Output the [X, Y] coordinate of the center of the cell containing the given text.  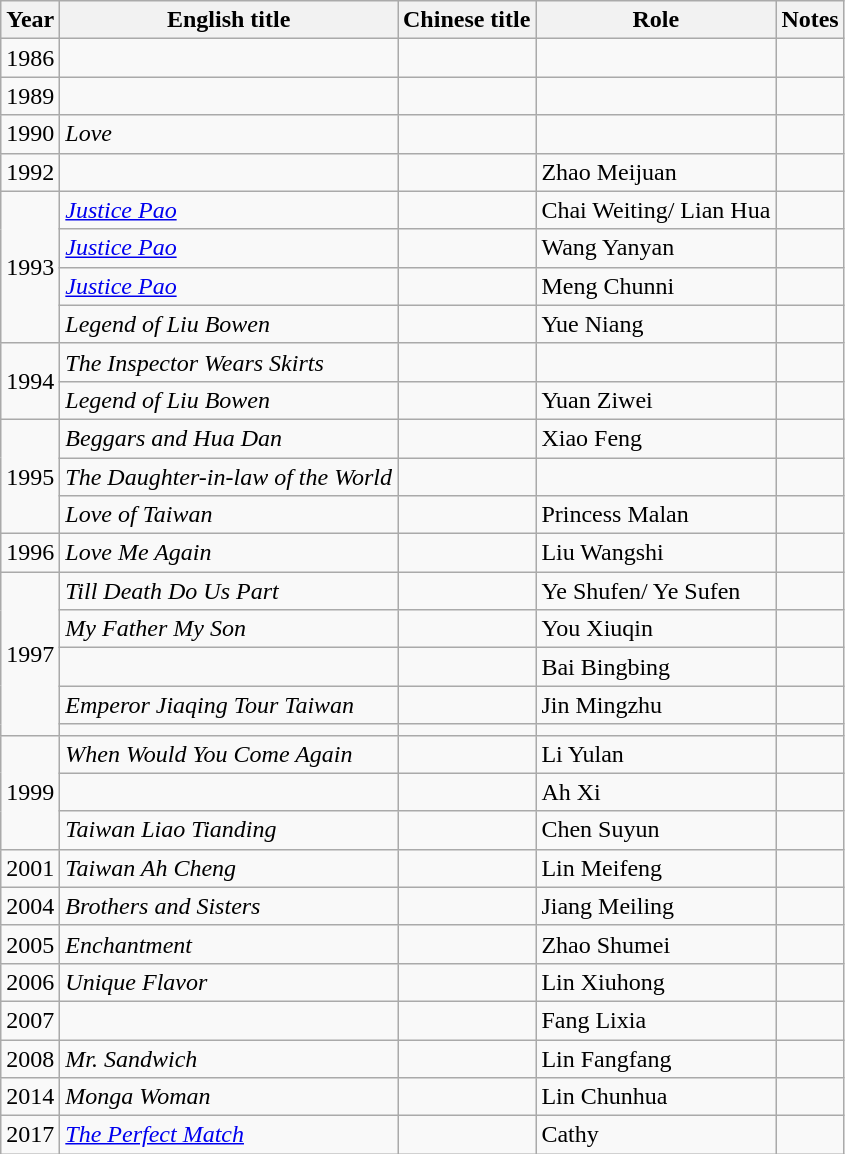
You Xiuqin [656, 629]
Chinese title [467, 20]
Role [656, 20]
English title [229, 20]
Notes [810, 20]
Love of Taiwan [229, 515]
Cathy [656, 1135]
Lin Meifeng [656, 868]
Taiwan Liao Tianding [229, 830]
Li Yulan [656, 754]
Chen Suyun [656, 830]
2004 [30, 906]
1993 [30, 267]
2007 [30, 1020]
Ye Shufen/ Ye Sufen [656, 591]
Zhao Shumei [656, 944]
1999 [30, 792]
1990 [30, 134]
Zhao Meijuan [656, 172]
When Would You Come Again [229, 754]
Yue Niang [656, 324]
Beggars and Hua Dan [229, 438]
Jin Mingzhu [656, 705]
Lin Chunhua [656, 1097]
1994 [30, 381]
1997 [30, 654]
Enchantment [229, 944]
2017 [30, 1135]
Fang Lixia [656, 1020]
The Inspector Wears Skirts [229, 362]
1995 [30, 476]
2001 [30, 868]
The Perfect Match [229, 1135]
Wang Yanyan [656, 248]
Unique Flavor [229, 982]
Meng Chunni [656, 286]
2008 [30, 1059]
Bai Bingbing [656, 667]
Mr. Sandwich [229, 1059]
Lin Fangfang [656, 1059]
2006 [30, 982]
2005 [30, 944]
1986 [30, 58]
Till Death Do Us Part [229, 591]
1992 [30, 172]
Monga Woman [229, 1097]
1989 [30, 96]
Lin Xiuhong [656, 982]
Chai Weiting/ Lian Hua [656, 210]
Princess Malan [656, 515]
Emperor Jiaqing Tour Taiwan [229, 705]
Taiwan Ah Cheng [229, 868]
Brothers and Sisters [229, 906]
2014 [30, 1097]
Liu Wangshi [656, 553]
My Father My Son [229, 629]
1996 [30, 553]
Yuan Ziwei [656, 400]
Ah Xi [656, 792]
Love [229, 134]
Xiao Feng [656, 438]
Jiang Meiling [656, 906]
The Daughter-in-law of the World [229, 477]
Love Me Again [229, 553]
Year [30, 20]
